Pinpoint the cell where the given text exists, returning its [X, Y] midpoint coordinate. 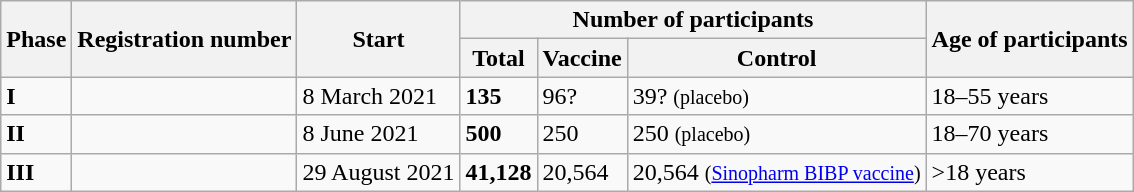
18–55 years [1030, 96]
20,564 [582, 172]
>18 years [1030, 172]
250 (placebo) [776, 134]
II [36, 134]
250 [582, 134]
Total [498, 58]
I [36, 96]
Age of participants [1030, 39]
135 [498, 96]
8 March 2021 [378, 96]
Start [378, 39]
III [36, 172]
Vaccine [582, 58]
Number of participants [693, 20]
Registration number [184, 39]
96? [582, 96]
41,128 [498, 172]
Phase [36, 39]
29 August 2021 [378, 172]
20,564 (Sinopharm BIBP vaccine) [776, 172]
39? (placebo) [776, 96]
18–70 years [1030, 134]
500 [498, 134]
Control [776, 58]
8 June 2021 [378, 134]
